Pinpoint the cell where the given text exists, returning its (x, y) midpoint coordinate. 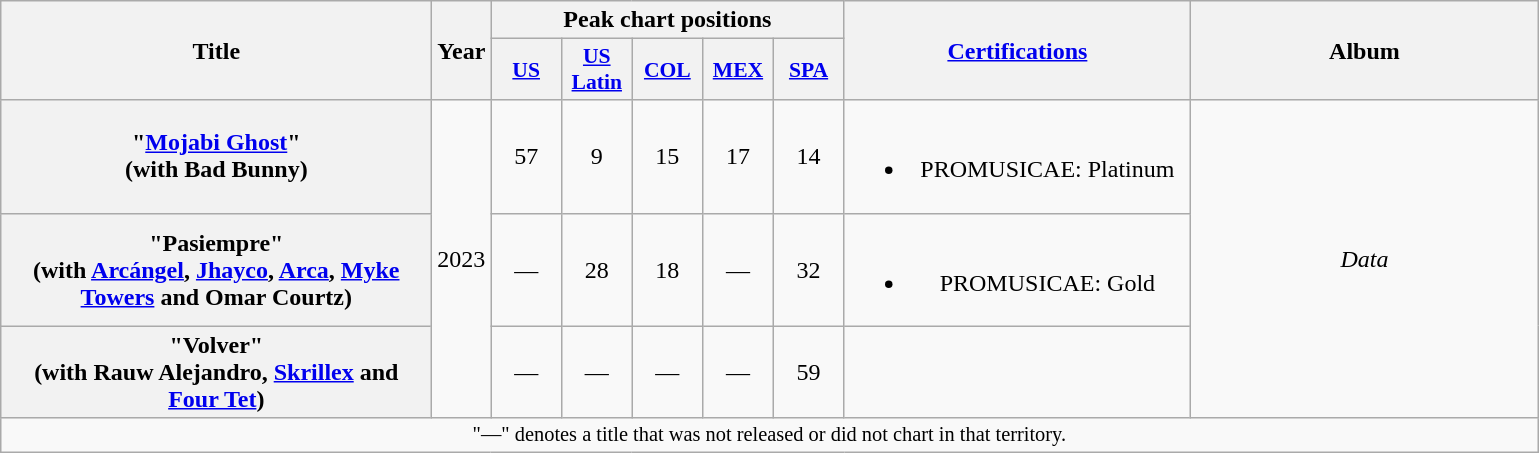
Peak chart positions (668, 20)
Certifications (1018, 50)
32 (808, 270)
PROMUSICAE: Platinum (1018, 156)
59 (808, 372)
18 (668, 270)
Data (1364, 259)
Year (462, 50)
28 (596, 270)
"Mojabi Ghost"(with Bad Bunny) (216, 156)
"Volver"(with Rauw Alejandro, Skrillex and Four Tet) (216, 372)
14 (808, 156)
MEX (738, 70)
"—" denotes a title that was not released or did not chart in that territory. (770, 435)
17 (738, 156)
USLatin (596, 70)
9 (596, 156)
15 (668, 156)
COL (668, 70)
2023 (462, 259)
Title (216, 50)
SPA (808, 70)
"Pasiempre"(with Arcángel, Jhayco, Arca, Myke Towers and Omar Courtz) (216, 270)
PROMUSICAE: Gold (1018, 270)
Album (1364, 50)
57 (526, 156)
US (526, 70)
